Search for the cell housing the specified text and yield its [X, Y] center coordinate. 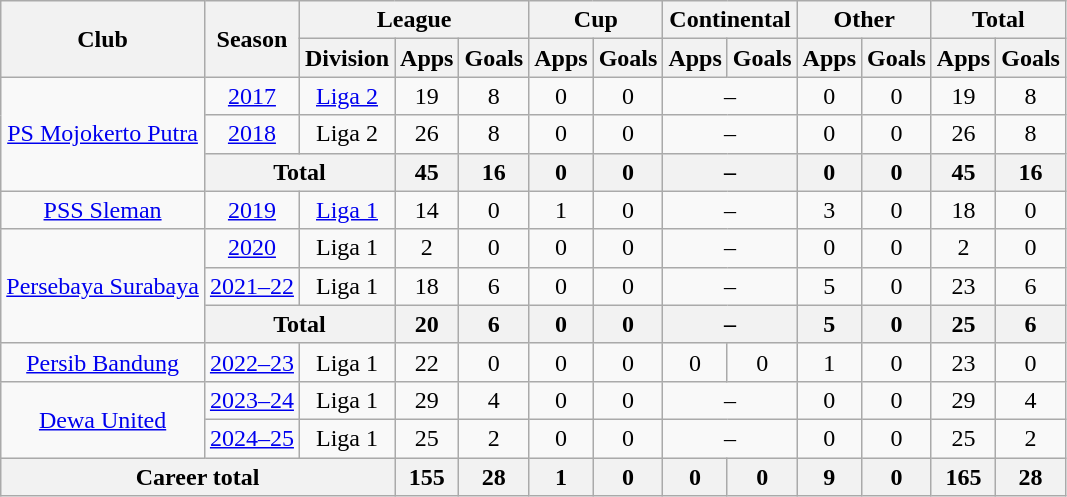
Persebaya Surabaya [103, 286]
14 [427, 210]
2018 [252, 134]
Cup [596, 20]
PSS Sleman [103, 210]
2017 [252, 96]
2021–22 [252, 286]
Persib Bandung [103, 362]
Club [103, 39]
22 [427, 362]
165 [963, 477]
2019 [252, 210]
3 [829, 210]
Dewa United [103, 419]
155 [427, 477]
Other [864, 20]
League [414, 20]
9 [829, 477]
Season [252, 39]
2022–23 [252, 362]
Division [346, 58]
2023–24 [252, 400]
Continental [730, 20]
Career total [198, 477]
20 [427, 324]
PS Mojokerto Putra [103, 134]
2020 [252, 248]
2024–25 [252, 438]
